Capture the cell that displays the provided text and extract its [x, y] central coordinate. 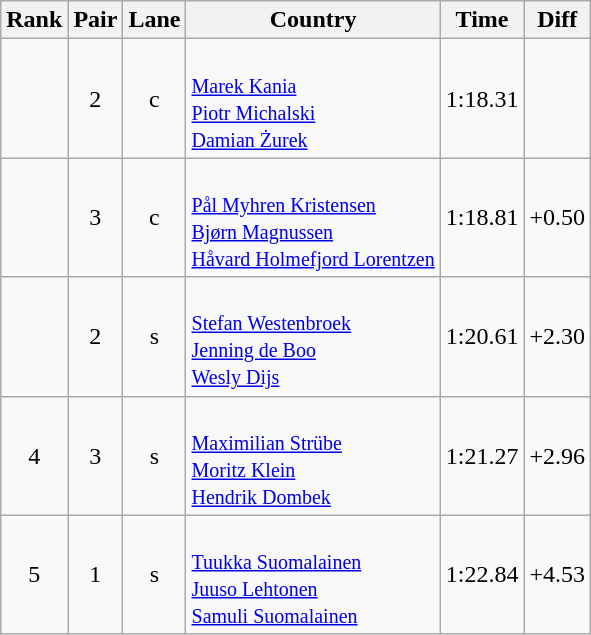
Marek KaniaPiotr MichalskiDamian Żurek [313, 98]
Time [482, 20]
+2.30 [558, 336]
Pair [96, 20]
5 [34, 574]
+2.96 [558, 456]
Lane [154, 20]
Diff [558, 20]
Stefan WestenbroekJenning de BooWesly Dijs [313, 336]
Country [313, 20]
1:21.27 [482, 456]
+4.53 [558, 574]
Rank [34, 20]
1:18.31 [482, 98]
+0.50 [558, 218]
1:22.84 [482, 574]
Pål Myhren KristensenBjørn MagnussenHåvard Holmefjord Lorentzen [313, 218]
4 [34, 456]
Tuukka SuomalainenJuuso LehtonenSamuli Suomalainen [313, 574]
1:20.61 [482, 336]
Maximilian StrübeMoritz KleinHendrik Dombek [313, 456]
1:18.81 [482, 218]
1 [96, 574]
